Determine the (x, y) coordinate at the center of the cell enclosing the given text.  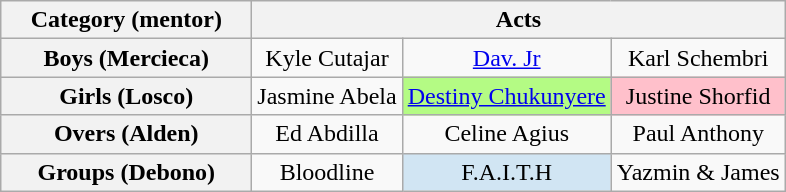
Overs (Alden) (126, 134)
Jasmine Abela (327, 96)
Groups (Debono) (126, 172)
Category (mentor) (126, 20)
Destiny Chukunyere (506, 96)
Kyle Cutajar (327, 58)
Bloodline (327, 172)
Paul Anthony (698, 134)
F.A.I.T.H (506, 172)
Acts (518, 20)
Karl Schembri (698, 58)
Justine Shorfid (698, 96)
Ed Abdilla (327, 134)
Yazmin & James (698, 172)
Dav. Jr (506, 58)
Celine Agius (506, 134)
Boys (Mercieca) (126, 58)
Girls (Losco) (126, 96)
